Output the [X, Y] coordinate of the center of the cell containing the given text.  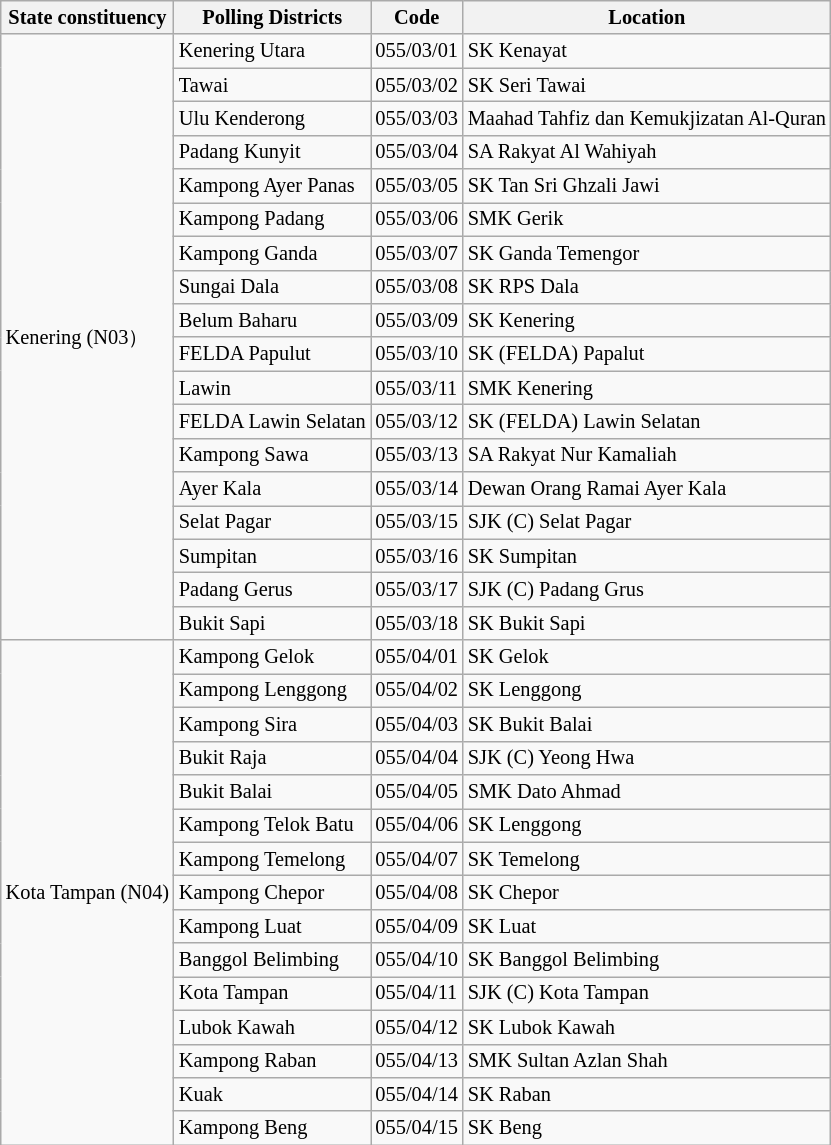
055/03/04 [416, 152]
055/03/18 [416, 623]
055/04/02 [416, 690]
Kuak [272, 1094]
Selat Pagar [272, 522]
SMK Gerik [647, 219]
SK Chepor [647, 892]
Bukit Sapi [272, 623]
Kota Tampan (N04) [88, 892]
Sungai Dala [272, 287]
SK Seri Tawai [647, 85]
055/03/05 [416, 186]
SK Tan Sri Ghzali Jawi [647, 186]
055/04/15 [416, 1128]
SK Bukit Balai [647, 724]
055/04/11 [416, 993]
Polling Districts [272, 17]
055/04/01 [416, 657]
055/04/09 [416, 926]
Code [416, 17]
Belum Baharu [272, 320]
055/03/17 [416, 589]
SK Lubok Kawah [647, 1027]
SK Sumpitan [647, 556]
055/04/08 [416, 892]
Padang Gerus [272, 589]
SJK (C) Kota Tampan [647, 993]
SK Raban [647, 1094]
Kampong Sawa [272, 455]
Kampong Gelok [272, 657]
055/03/06 [416, 219]
055/03/16 [416, 556]
055/03/10 [416, 354]
SJK (C) Padang Grus [647, 589]
Kampong Chepor [272, 892]
Kampong Temelong [272, 859]
Kampong Ayer Panas [272, 186]
055/04/10 [416, 960]
Maahad Tahfiz dan Kemukjizatan Al-Quran [647, 118]
SK Beng [647, 1128]
Lawin [272, 388]
055/03/07 [416, 253]
Kenering Utara [272, 51]
SK Banggol Belimbing [647, 960]
Kampong Luat [272, 926]
SK Gelok [647, 657]
Location [647, 17]
Ulu Kenderong [272, 118]
Kampong Ganda [272, 253]
055/03/09 [416, 320]
SK Luat [647, 926]
055/03/11 [416, 388]
Sumpitan [272, 556]
055/04/04 [416, 758]
055/04/12 [416, 1027]
055/03/15 [416, 522]
Kampong Lenggong [272, 690]
SK RPS Dala [647, 287]
SJK (C) Yeong Hwa [647, 758]
SK Kenering [647, 320]
Kampong Raban [272, 1061]
SK Temelong [647, 859]
Bukit Raja [272, 758]
Tawai [272, 85]
055/03/12 [416, 421]
SJK (C) Selat Pagar [647, 522]
FELDA Lawin Selatan [272, 421]
055/03/02 [416, 85]
SK Kenayat [647, 51]
055/03/13 [416, 455]
055/04/14 [416, 1094]
Lubok Kawah [272, 1027]
055/04/13 [416, 1061]
Kampong Padang [272, 219]
Bukit Balai [272, 791]
Kampong Telok Batu [272, 825]
SMK Kenering [647, 388]
Banggol Belimbing [272, 960]
Dewan Orang Ramai Ayer Kala [647, 489]
Kota Tampan [272, 993]
Kampong Beng [272, 1128]
SMK Sultan Azlan Shah [647, 1061]
SA Rakyat Nur Kamaliah [647, 455]
Kampong Sira [272, 724]
SK Ganda Temengor [647, 253]
SA Rakyat Al Wahiyah [647, 152]
055/04/06 [416, 825]
State constituency [88, 17]
Ayer Kala [272, 489]
055/03/01 [416, 51]
Kenering (N03） [88, 337]
FELDA Papulut [272, 354]
055/03/08 [416, 287]
055/04/05 [416, 791]
SK (FELDA) Lawin Selatan [647, 421]
055/04/03 [416, 724]
055/03/03 [416, 118]
SK (FELDA) Papalut [647, 354]
SMK Dato Ahmad [647, 791]
Padang Kunyit [272, 152]
SK Bukit Sapi [647, 623]
055/04/07 [416, 859]
055/03/14 [416, 489]
